From the cell containing the given text, extract its center point as (x, y) coordinate. 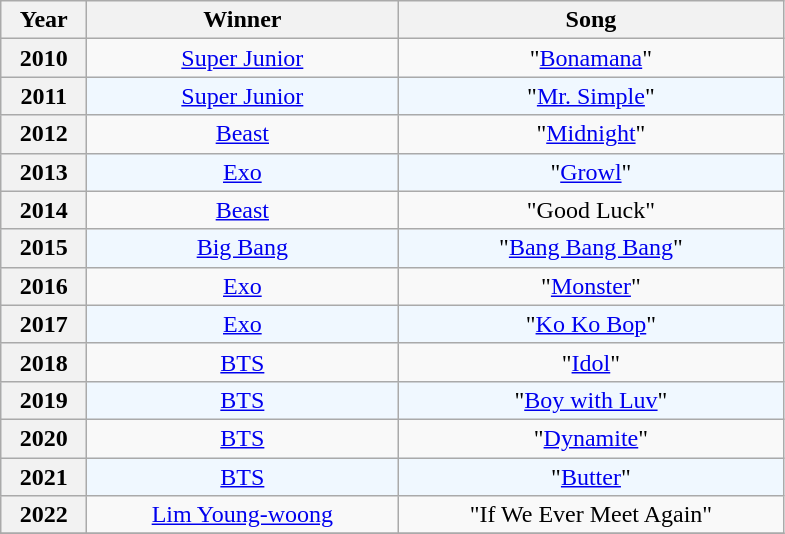
2020 (44, 438)
"Growl" (591, 172)
"If We Ever Meet Again" (591, 515)
2011 (44, 96)
Year (44, 20)
"Ko Ko Bop" (591, 324)
"Monster" (591, 286)
"Good Luck" (591, 210)
Big Bang (242, 248)
2022 (44, 515)
2012 (44, 134)
2019 (44, 400)
Song (591, 20)
"Boy with Luv" (591, 400)
2015 (44, 248)
2013 (44, 172)
2017 (44, 324)
Lim Young-woong (242, 515)
"Dynamite" (591, 438)
2021 (44, 477)
2016 (44, 286)
"Midnight" (591, 134)
"Idol" (591, 362)
2018 (44, 362)
2014 (44, 210)
Winner (242, 20)
"Bonamana" (591, 58)
2010 (44, 58)
"Bang Bang Bang" (591, 248)
"Mr. Simple" (591, 96)
"Butter" (591, 477)
